Return [x, y] of the center of cell containing provided text 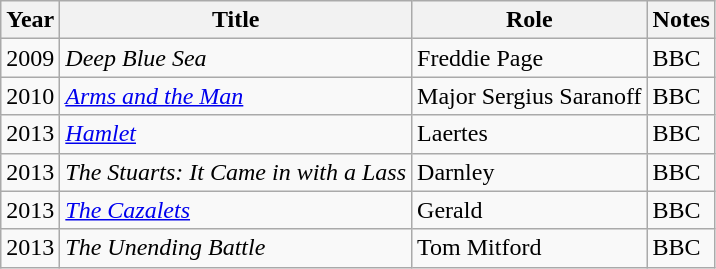
Tom Mitford [530, 248]
The Stuarts: It Came in with a Lass [236, 172]
Hamlet [236, 134]
The Cazalets [236, 210]
Freddie Page [530, 58]
Gerald [530, 210]
Year [30, 20]
Arms and the Man [236, 96]
Role [530, 20]
Deep Blue Sea [236, 58]
The Unending Battle [236, 248]
2010 [30, 96]
Notes [681, 20]
Title [236, 20]
2009 [30, 58]
Major Sergius Saranoff [530, 96]
Laertes [530, 134]
Darnley [530, 172]
